Capture the cell that displays the provided text and extract its (X, Y) central coordinate. 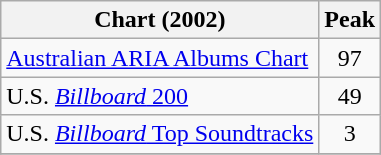
Chart (2002) (160, 20)
3 (350, 134)
Peak (350, 20)
49 (350, 96)
Australian ARIA Albums Chart (160, 58)
U.S. Billboard Top Soundtracks (160, 134)
97 (350, 58)
U.S. Billboard 200 (160, 96)
